Return the (X, Y) coordinate for the center point of the cell that contains the specified text.  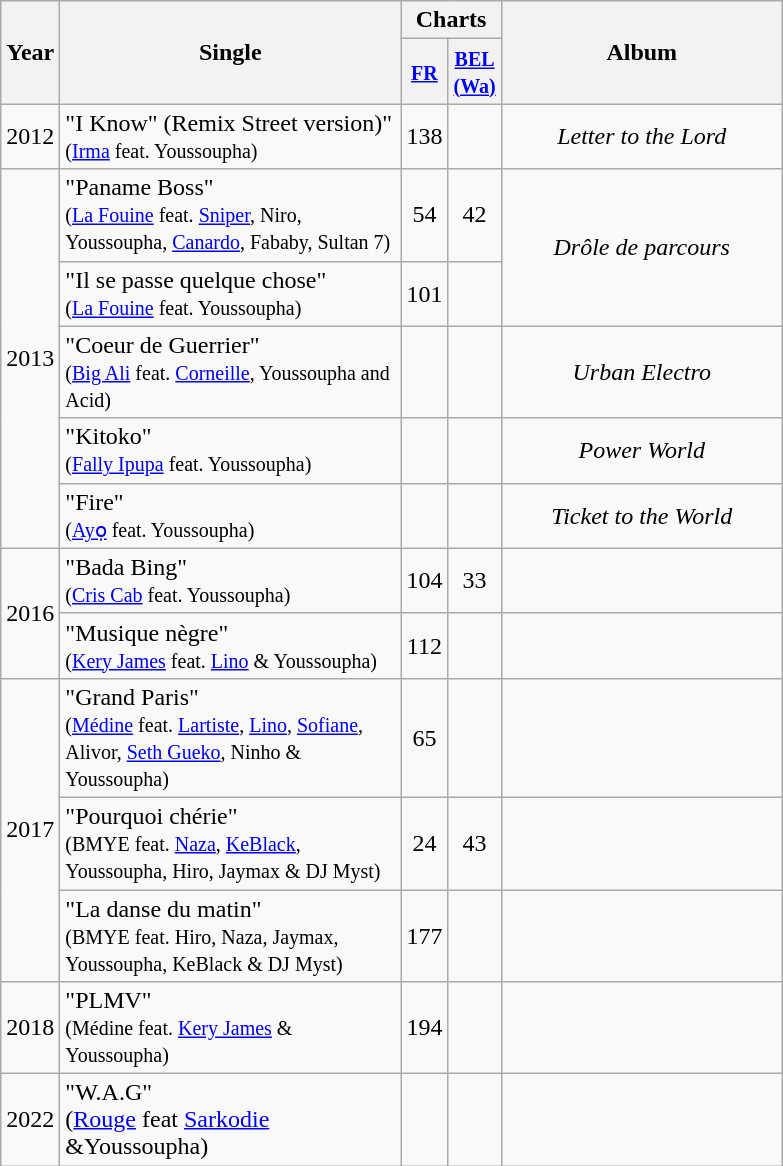
24 (424, 843)
Power World (642, 450)
Ticket to the World (642, 516)
"Bada Bing" (Cris Cab feat. Youssoupha) (230, 580)
"PLMV"(Médine feat. Kery James & Youssoupha) (230, 1028)
"I Know" (Remix Street version)" (Irma feat. Youssoupha) (230, 136)
2017 (30, 830)
2022 (30, 1120)
194 (424, 1028)
2018 (30, 1028)
2012 (30, 136)
Single (230, 52)
"Paname Boss" (La Fouine feat. Sniper, Niro, Youssoupha, Canardo, Fababy, Sultan 7) (230, 215)
2013 (30, 358)
Drôle de parcours (642, 248)
Letter to the Lord (642, 136)
Charts (451, 20)
65 (424, 738)
"W.A.G"(Rouge feat Sarkodie &Youssoupha) (230, 1120)
138 (424, 136)
42 (474, 215)
43 (474, 843)
101 (424, 294)
"Pourquoi chérie"(BMYE feat. Naza, KeBlack, Youssoupha, Hiro, Jaymax & DJ Myst) (230, 843)
Year (30, 52)
FR (424, 72)
"Il se passe quelque chose" (La Fouine feat. Youssoupha) (230, 294)
"Musique nègre" (Kery James feat. Lino & Youssoupha) (230, 646)
33 (474, 580)
"Grand Paris"(Médine feat. Lartiste, Lino, Sofiane, Alivor, Seth Gueko, Ninho & Youssoupha) (230, 738)
112 (424, 646)
"Kitoko" (Fally Ipupa feat. Youssoupha) (230, 450)
BEL(Wa) (474, 72)
"Fire" (Ayọ feat. Youssoupha) (230, 516)
Urban Electro (642, 372)
177 (424, 936)
"La danse du matin"(BMYE feat. Hiro, Naza, Jaymax, Youssoupha, KeBlack & DJ Myst) (230, 936)
Album (642, 52)
54 (424, 215)
2016 (30, 613)
104 (424, 580)
"Coeur de Guerrier" (Big Ali feat. Corneille, Youssoupha and Acid) (230, 372)
